For the text-containing cell, return its midpoint in (x, y) coordinate format. 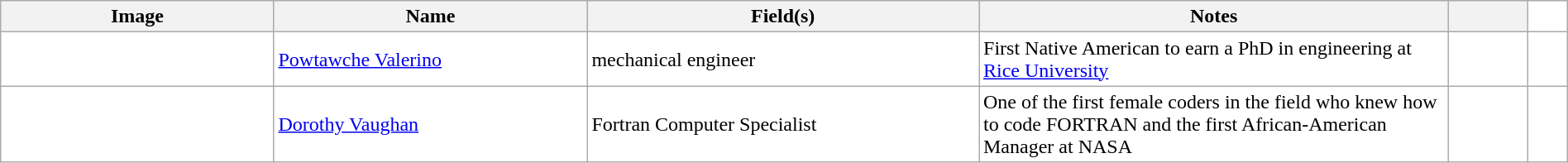
mechanical engineer (783, 60)
Powtawche Valerino (430, 60)
One of the first female coders in the field who knew how to code FORTRAN and the first African-American Manager at NASA (1214, 124)
Image (137, 17)
Notes (1214, 17)
Dorothy Vaughan (430, 124)
First Native American to earn a PhD in engineering at Rice University (1214, 60)
Name (430, 17)
Field(s) (783, 17)
Fortran Computer Specialist (783, 124)
